From the cell containing the given text, extract its center point as [x, y] coordinate. 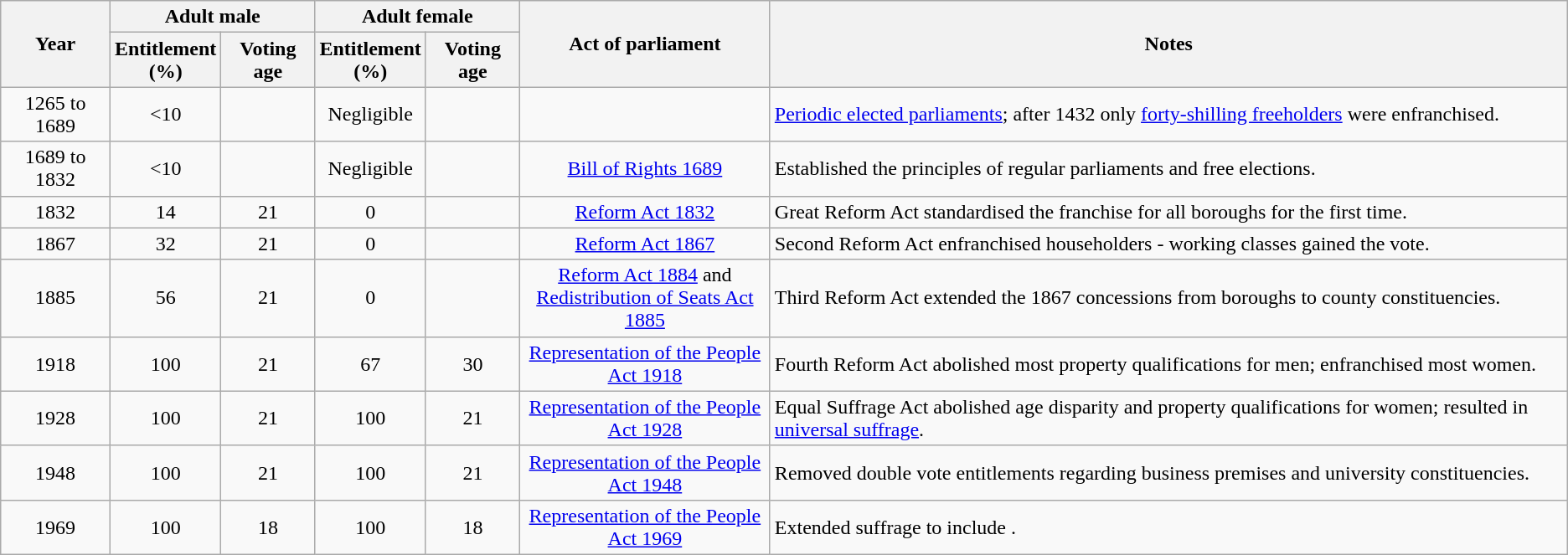
30 [472, 363]
1948 [55, 472]
1885 [55, 298]
Bill of Rights 1689 [645, 169]
Year [55, 44]
32 [165, 244]
1832 [55, 212]
1928 [55, 419]
1265 to 1689 [55, 114]
Reform Act 1832 [645, 212]
Notes [1168, 44]
Removed double vote entitlements regarding business premises and university constituencies. [1168, 472]
Adult male [212, 17]
Reform Act 1867 [645, 244]
Reform Act 1884 andRedistribution of Seats Act 1885 [645, 298]
Representation of the People Act 1918 [645, 363]
Representation of the People Act 1969 [645, 527]
Extended suffrage to include . [1168, 527]
Representation of the People Act 1948 [645, 472]
Equal Suffrage Act abolished age disparity and property qualifications for women; resulted in universal suffrage. [1168, 419]
14 [165, 212]
Established the principles of regular parliaments and free elections. [1168, 169]
Fourth Reform Act abolished most property qualifications for men; enfranchised most women. [1168, 363]
56 [165, 298]
Third Reform Act extended the 1867 concessions from boroughs to county constituencies. [1168, 298]
Periodic elected parliaments; after 1432 only forty-shilling freeholders were enfranchised. [1168, 114]
Great Reform Act standardised the franchise for all boroughs for the first time. [1168, 212]
67 [370, 363]
Representation of the People Act 1928 [645, 419]
Adult female [417, 17]
1867 [55, 244]
1689 to 1832 [55, 169]
Second Reform Act enfranchised householders - working classes gained the vote. [1168, 244]
Act of parliament [645, 44]
1969 [55, 527]
1918 [55, 363]
